Locate the cell with the specified text and output its (X, Y) center coordinate. 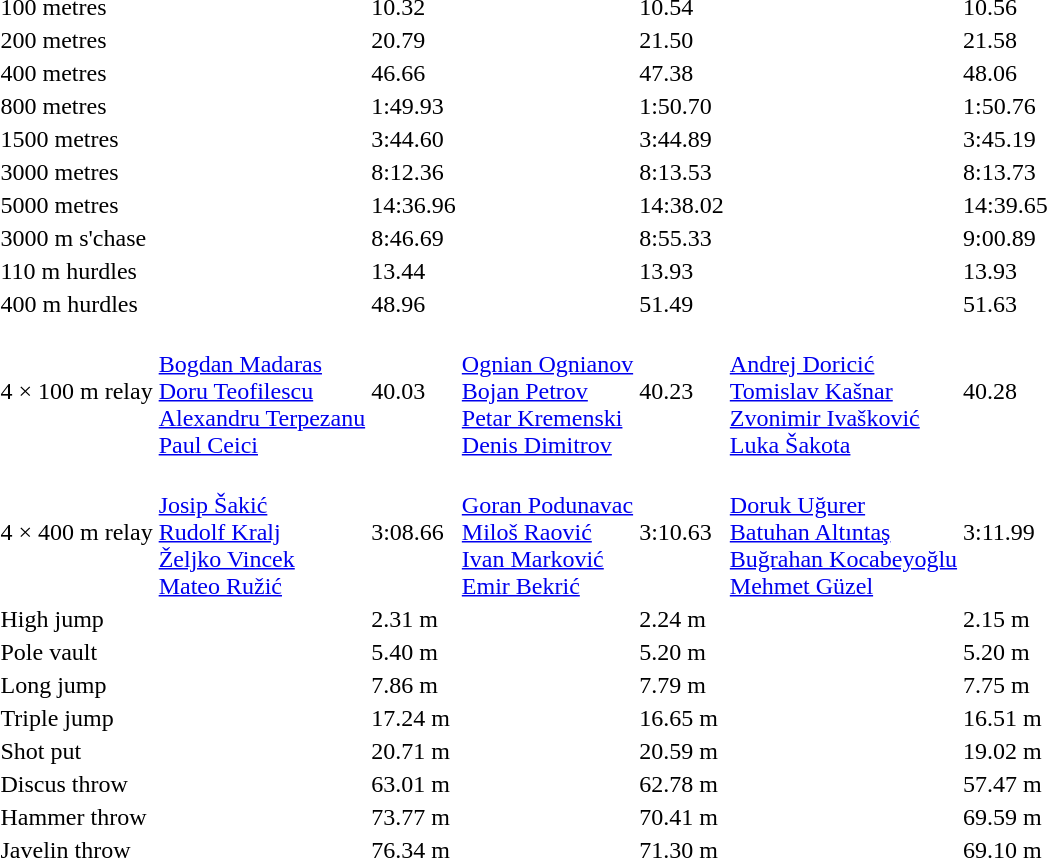
13.44 (414, 271)
20.79 (414, 40)
1:50.70 (682, 106)
7.79 m (682, 685)
2.31 m (414, 619)
70.41 m (682, 817)
73.77 m (414, 817)
3:10.63 (682, 532)
3:44.60 (414, 139)
8:55.33 (682, 238)
8:12.36 (414, 172)
51.49 (682, 304)
Andrej DoricićTomislav KašnarZvonimir IvaškovićLuka Šakota (843, 391)
40.23 (682, 391)
5.40 m (414, 652)
Bogdan MadarasDoru TeofilescuAlexandru TerpezanuPaul Ceici (262, 391)
40.03 (414, 391)
Doruk UğurerBatuhan AltıntaşBuğrahan KocabeyoğluMehmet Güzel (843, 532)
7.86 m (414, 685)
Ognian OgnianovBojan PetrovPetar KremenskiDenis Dimitrov (547, 391)
14:38.02 (682, 205)
3:44.89 (682, 139)
3:08.66 (414, 532)
1:49.93 (414, 106)
48.96 (414, 304)
2.24 m (682, 619)
5.20 m (682, 652)
17.24 m (414, 718)
63.01 m (414, 784)
21.50 (682, 40)
46.66 (414, 73)
Goran PodunavacMiloš RaovićIvan MarkovićEmir Bekrić (547, 532)
20.59 m (682, 751)
62.78 m (682, 784)
47.38 (682, 73)
13.93 (682, 271)
8:46.69 (414, 238)
14:36.96 (414, 205)
Josip ŠakićRudolf KraljŽeljko VincekMateo Ružić (262, 532)
8:13.53 (682, 172)
16.65 m (682, 718)
20.71 m (414, 751)
